For the text-containing cell, return its midpoint in (x, y) coordinate format. 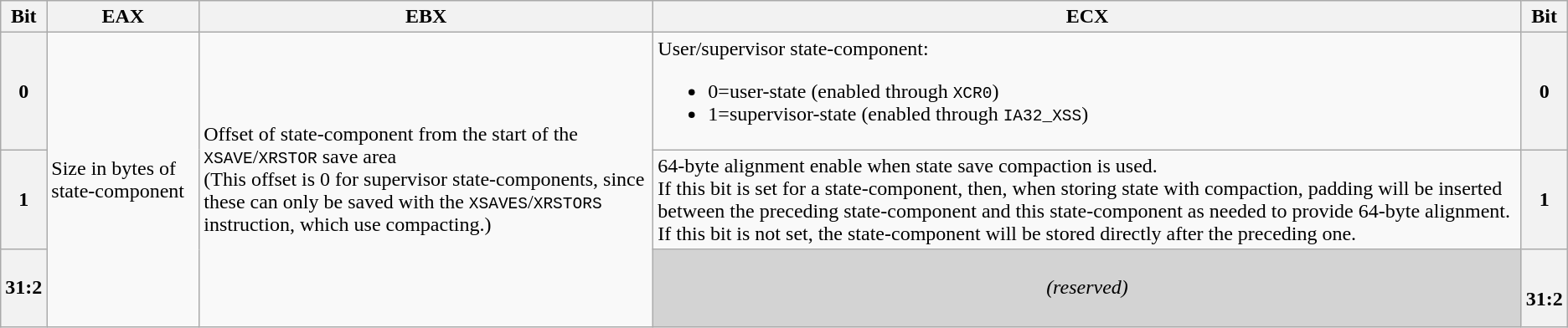
Size in bytes of state-component (123, 179)
EAX (123, 17)
EBX (426, 17)
(reserved) (1087, 288)
ECX (1087, 17)
User/supervisor state-component:0=user-state (enabled through XCR0)1=supervisor-state (enabled through IA32_XSS) (1087, 91)
